Pinpoint the cell where the given text exists, returning its [X, Y] midpoint coordinate. 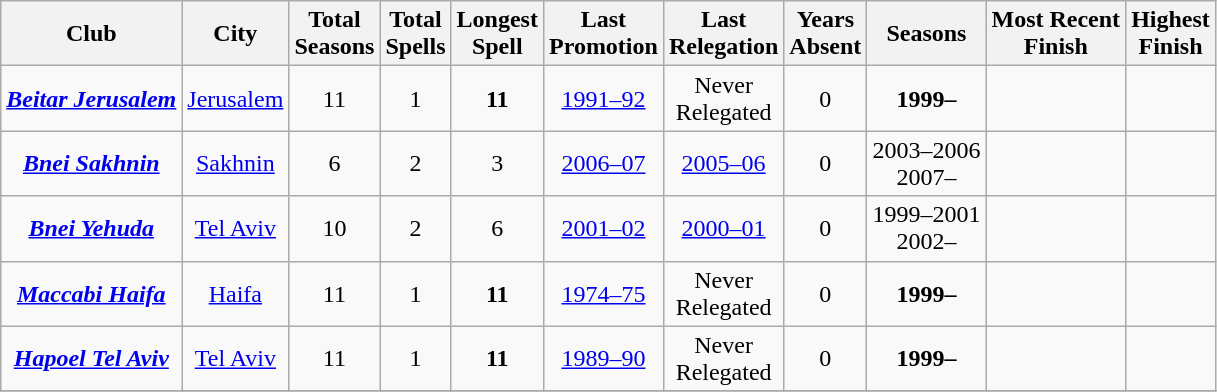
Haifa [236, 294]
LongestSpell [497, 34]
City [236, 34]
3 [497, 164]
LastRelegation [723, 34]
1989–90 [603, 358]
Sakhnin [236, 164]
Beitar Jerusalem [92, 98]
HighestFinish [1171, 34]
YearsAbsent [826, 34]
Maccabi Haifa [92, 294]
Club [92, 34]
10 [334, 228]
2001–02 [603, 228]
Bnei Yehuda [92, 228]
Most RecentFinish [1056, 34]
TotalSeasons [334, 34]
1991–92 [603, 98]
Jerusalem [236, 98]
Bnei Sakhnin [92, 164]
2000–01 [723, 228]
LastPromotion [603, 34]
2006–07 [603, 164]
Seasons [926, 34]
2005–06 [723, 164]
Hapoel Tel Aviv [92, 358]
1999–20012002– [926, 228]
1974–75 [603, 294]
TotalSpells [416, 34]
2003–20062007– [926, 164]
